Detect which cell encompasses the target text, then output its [x, y] center coordinate. 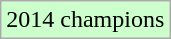
2014 champions [86, 20]
